Detect which cell encompasses the target text, then output its (x, y) center coordinate. 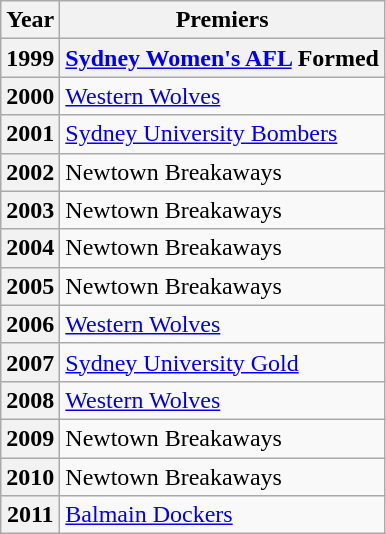
1999 (30, 58)
2008 (30, 400)
2000 (30, 96)
Premiers (222, 20)
2005 (30, 286)
2007 (30, 362)
Sydney University Gold (222, 362)
Balmain Dockers (222, 515)
Sydney University Bombers (222, 134)
2006 (30, 324)
2011 (30, 515)
2010 (30, 477)
Year (30, 20)
Sydney Women's AFL Formed (222, 58)
2003 (30, 210)
2002 (30, 172)
2004 (30, 248)
2001 (30, 134)
2009 (30, 438)
